Determine the (X, Y) coordinate at the center of the cell enclosing the given text.  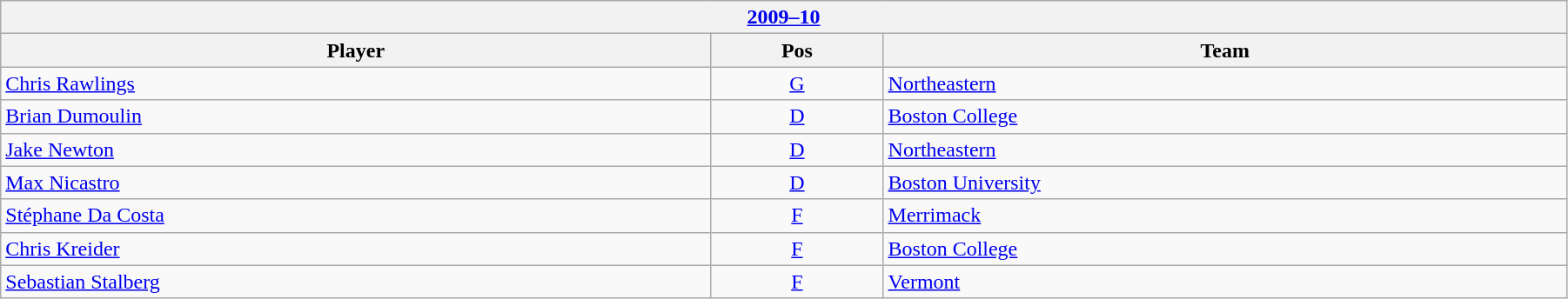
Stéphane Da Costa (356, 216)
Chris Rawlings (356, 83)
Team (1225, 50)
Player (356, 50)
Sebastian Stalberg (356, 282)
Vermont (1225, 282)
Boston University (1225, 183)
Chris Kreider (356, 249)
Brian Dumoulin (356, 116)
Max Nicastro (356, 183)
2009–10 (784, 17)
Pos (797, 50)
Merrimack (1225, 216)
G (797, 83)
Jake Newton (356, 149)
